Locate the cell with the specified text and output its (x, y) center coordinate. 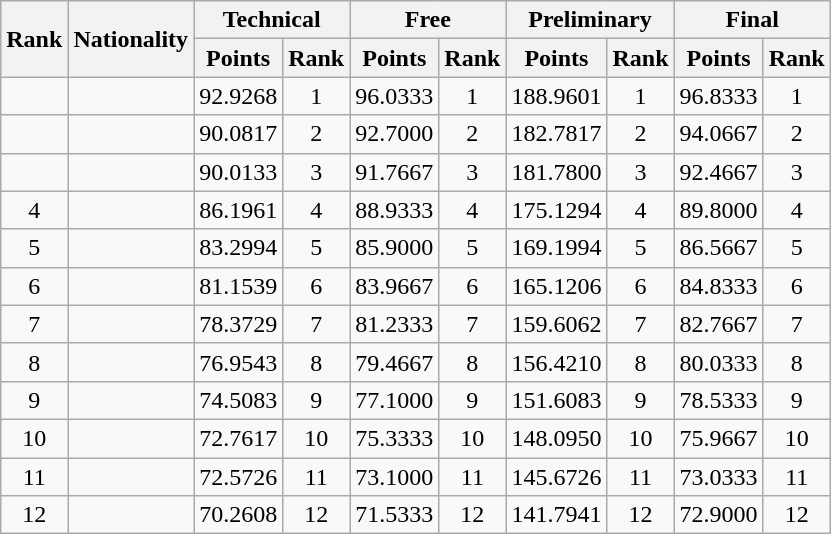
75.3333 (394, 438)
72.9000 (718, 515)
86.5667 (718, 248)
151.6083 (556, 400)
86.1961 (238, 210)
72.7617 (238, 438)
165.1206 (556, 286)
92.4667 (718, 172)
88.9333 (394, 210)
Final (752, 20)
175.1294 (556, 210)
188.9601 (556, 96)
156.4210 (556, 362)
70.2608 (238, 515)
84.8333 (718, 286)
83.2994 (238, 248)
78.5333 (718, 400)
182.7817 (556, 134)
73.0333 (718, 477)
85.9000 (394, 248)
82.7667 (718, 324)
89.8000 (718, 210)
148.0950 (556, 438)
96.0333 (394, 96)
78.3729 (238, 324)
90.0133 (238, 172)
77.1000 (394, 400)
Preliminary (590, 20)
80.0333 (718, 362)
81.1539 (238, 286)
76.9543 (238, 362)
96.8333 (718, 96)
145.6726 (556, 477)
169.1994 (556, 248)
Nationality (131, 39)
Technical (272, 20)
94.0667 (718, 134)
75.9667 (718, 438)
92.9268 (238, 96)
Free (428, 20)
83.9667 (394, 286)
81.2333 (394, 324)
90.0817 (238, 134)
79.4667 (394, 362)
74.5083 (238, 400)
91.7667 (394, 172)
92.7000 (394, 134)
181.7800 (556, 172)
72.5726 (238, 477)
159.6062 (556, 324)
71.5333 (394, 515)
73.1000 (394, 477)
141.7941 (556, 515)
